Output the (x, y) coordinate of the center of the cell containing the given text.  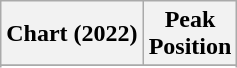
Peak Position (190, 34)
Chart (2022) (72, 34)
